Search for the cell housing the specified text and yield its (X, Y) center coordinate. 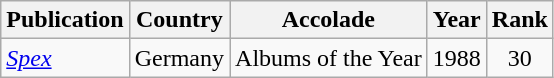
Country (179, 20)
Albums of the Year (329, 58)
Spex (65, 58)
30 (520, 58)
Accolade (329, 20)
Rank (520, 20)
1988 (456, 58)
Publication (65, 20)
Year (456, 20)
Germany (179, 58)
